Scan for the cell matching the given text and deliver its [X, Y] coordinate at center. 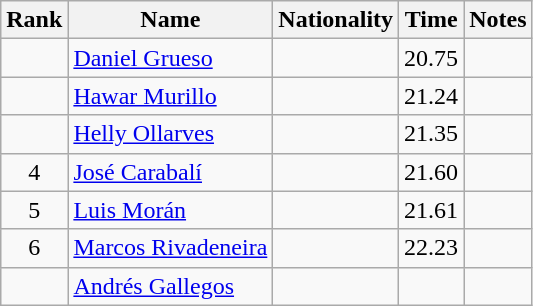
20.75 [432, 58]
Rank [34, 20]
22.23 [432, 248]
21.61 [432, 210]
Marcos Rivadeneira [170, 248]
Hawar Murillo [170, 96]
Daniel Grueso [170, 58]
Time [432, 20]
Helly Ollarves [170, 134]
5 [34, 210]
21.60 [432, 172]
21.35 [432, 134]
Notes [498, 20]
Andrés Gallegos [170, 286]
4 [34, 172]
21.24 [432, 96]
Luis Morán [170, 210]
José Carabalí [170, 172]
Nationality [336, 20]
6 [34, 248]
Name [170, 20]
